Pinpoint the cell where the given text exists, returning its [x, y] midpoint coordinate. 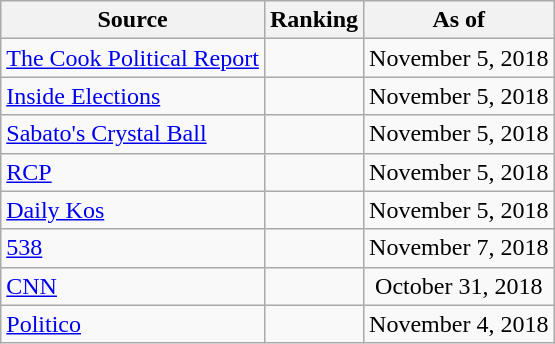
Politico [133, 324]
Ranking [314, 20]
November 4, 2018 [459, 324]
Source [133, 20]
Sabato's Crystal Ball [133, 134]
538 [133, 248]
November 7, 2018 [459, 248]
Inside Elections [133, 96]
Daily Kos [133, 210]
The Cook Political Report [133, 58]
As of [459, 20]
CNN [133, 286]
October 31, 2018 [459, 286]
RCP [133, 172]
